Provide the (X, Y) coordinate of the cell's center where the given text is located.  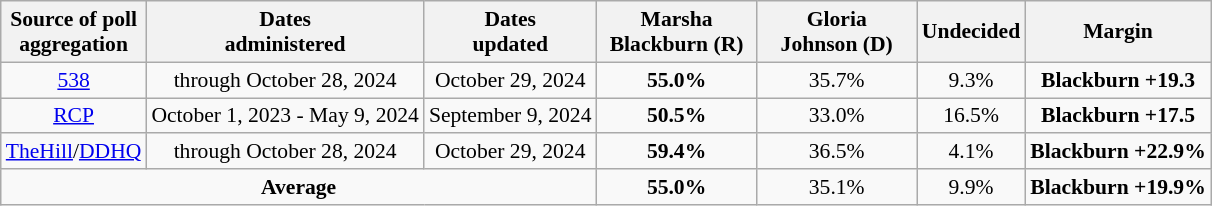
Datesadministered (285, 32)
Blackburn +19.3 (1118, 80)
Undecided (971, 32)
Margin (1118, 32)
16.5% (971, 116)
4.1% (971, 152)
9.3% (971, 80)
538 (74, 80)
September 9, 2024 (510, 116)
TheHill/DDHQ (74, 152)
Source of pollaggregation (74, 32)
Blackburn +22.9% (1118, 152)
Blackburn +17.5 (1118, 116)
36.5% (837, 152)
59.4% (677, 152)
October 1, 2023 - May 9, 2024 (285, 116)
Blackburn +19.9% (1118, 187)
33.0% (837, 116)
9.9% (971, 187)
35.7% (837, 80)
GloriaJohnson (D) (837, 32)
MarshaBlackburn (R) (677, 32)
Average (299, 187)
RCP (74, 116)
50.5% (677, 116)
Datesupdated (510, 32)
35.1% (837, 187)
